Output the (x, y) coordinate of the center of the cell containing the given text.  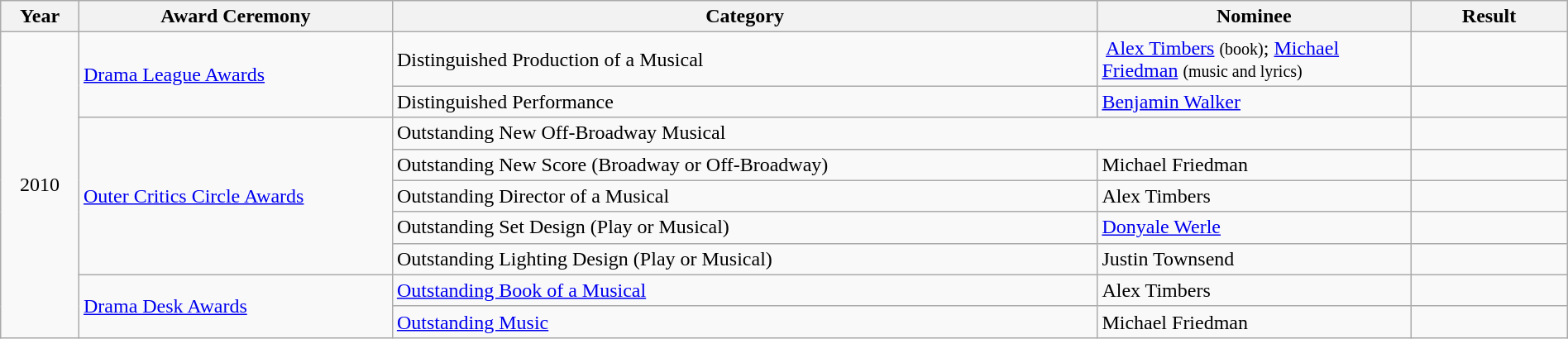
Outstanding Book of a Musical (744, 290)
Award Ceremony (235, 17)
Donyale Werle (1254, 227)
Outstanding Lighting Design (Play or Musical) (744, 259)
Alex Timbers (book); Michael Friedman (music and lyrics) (1254, 60)
Distinguished Production of a Musical (744, 60)
Outstanding Music (744, 322)
Benjamin Walker (1254, 102)
Outstanding Director of a Musical (744, 196)
Distinguished Performance (744, 102)
Nominee (1254, 17)
2010 (40, 185)
Outer Critics Circle Awards (235, 196)
Outstanding New Off-Broadway Musical (901, 133)
Result (1489, 17)
Drama League Awards (235, 74)
Outstanding New Score (Broadway or Off-Broadway) (744, 165)
Category (744, 17)
Justin Townsend (1254, 259)
Drama Desk Awards (235, 306)
Year (40, 17)
Outstanding Set Design (Play or Musical) (744, 227)
